Detect which cell encompasses the target text, then output its (X, Y) center coordinate. 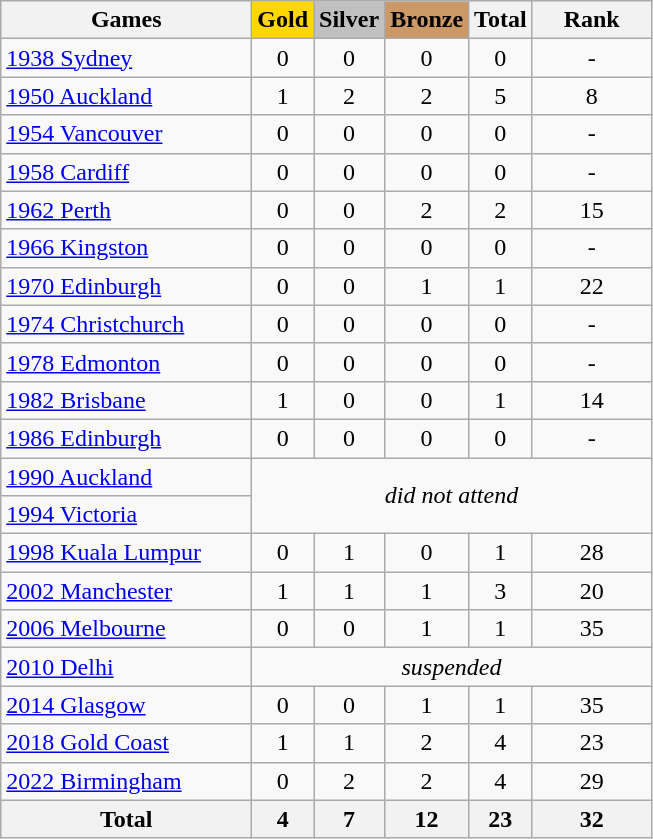
Bronze (427, 20)
1990 Auckland (126, 477)
2014 Glasgow (126, 705)
8 (592, 96)
Gold (283, 20)
suspended (452, 667)
1950 Auckland (126, 96)
1970 Edinburgh (126, 286)
1978 Edmonton (126, 362)
1986 Edinburgh (126, 438)
5 (501, 96)
1998 Kuala Lumpur (126, 553)
1966 Kingston (126, 248)
1982 Brisbane (126, 400)
2006 Melbourne (126, 629)
2002 Manchester (126, 591)
did not attend (452, 496)
2010 Delhi (126, 667)
12 (427, 819)
1962 Perth (126, 210)
7 (350, 819)
Silver (350, 20)
3 (501, 591)
29 (592, 781)
22 (592, 286)
1974 Christchurch (126, 324)
Rank (592, 20)
Games (126, 20)
2018 Gold Coast (126, 743)
1958 Cardiff (126, 172)
1938 Sydney (126, 58)
14 (592, 400)
15 (592, 210)
28 (592, 553)
20 (592, 591)
32 (592, 819)
1954 Vancouver (126, 134)
1994 Victoria (126, 515)
2022 Birmingham (126, 781)
